Identify which cell holds the provided text, then report its [X, Y] central coordinate. 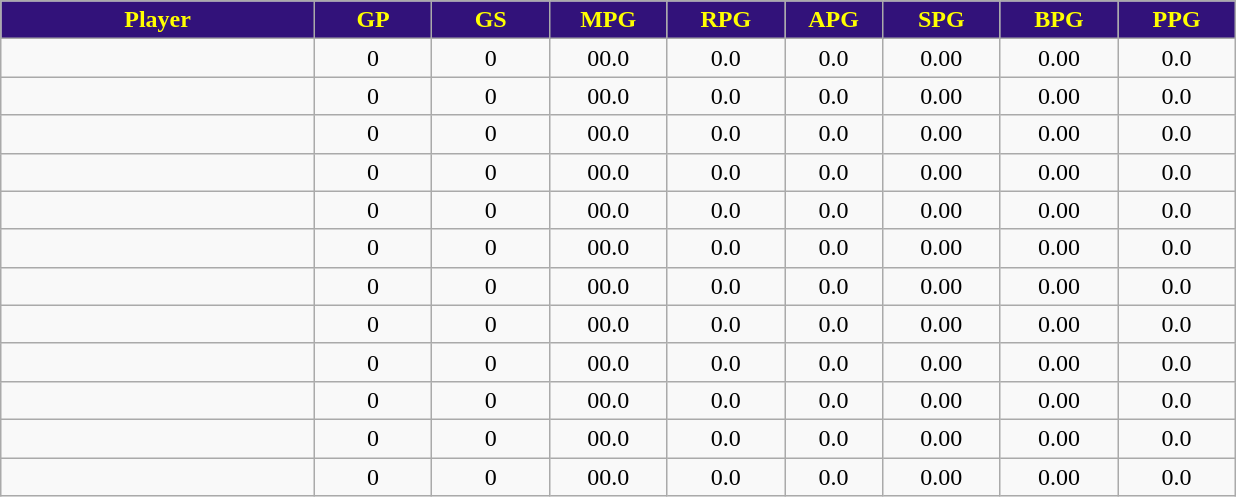
MPG [608, 20]
GP [373, 20]
GS [491, 20]
APG [834, 20]
BPG [1059, 20]
RPG [726, 20]
Player [158, 20]
PPG [1177, 20]
SPG [942, 20]
